Determine the (X, Y) coordinate at the center of the cell enclosing the given text.  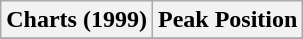
Charts (1999) (77, 20)
Peak Position (227, 20)
